Pinpoint the cell where the given text exists, returning its [X, Y] midpoint coordinate. 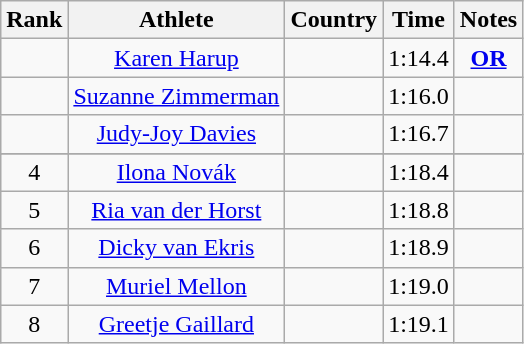
Rank [34, 20]
6 [34, 248]
1:19.0 [419, 286]
1:16.0 [419, 96]
Muriel Mellon [176, 286]
4 [34, 172]
8 [34, 324]
Ria van der Horst [176, 210]
7 [34, 286]
1:19.1 [419, 324]
Dicky van Ekris [176, 248]
Country [334, 20]
5 [34, 210]
1:18.8 [419, 210]
Ilona Novák [176, 172]
1:16.7 [419, 134]
Karen Harup [176, 58]
1:18.4 [419, 172]
Athlete [176, 20]
OR [488, 58]
1:14.4 [419, 58]
Suzanne Zimmerman [176, 96]
Judy-Joy Davies [176, 134]
Time [419, 20]
1:18.9 [419, 248]
Greetje Gaillard [176, 324]
Notes [488, 20]
